Identify which cell holds the provided text, then report its (X, Y) central coordinate. 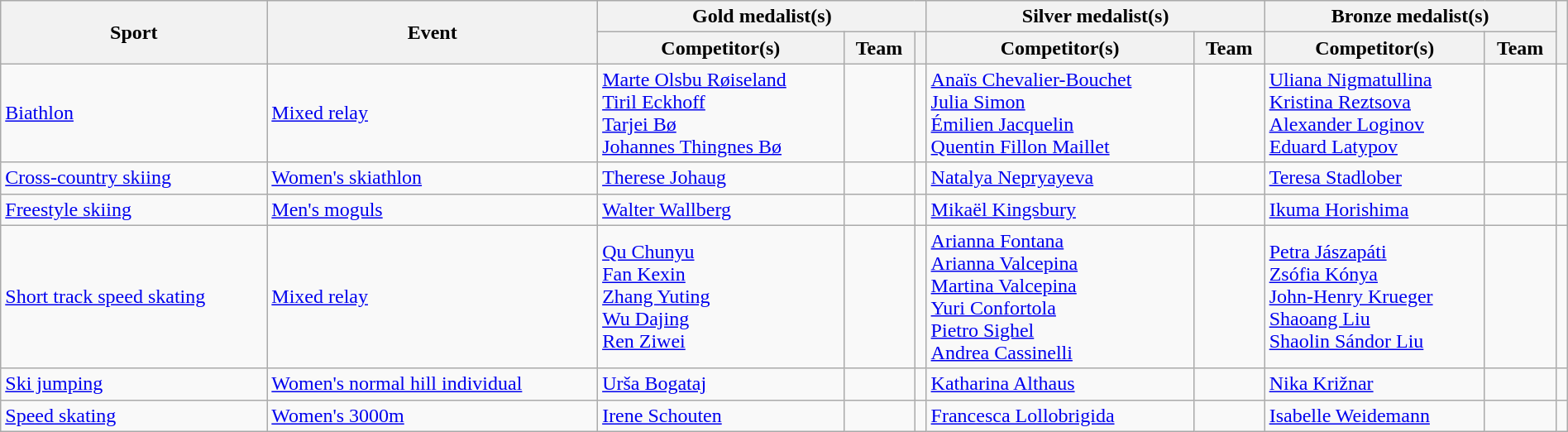
Arianna FontanaArianna ValcepinaMartina ValcepinaYuri ConfortolaPietro SighelAndrea Cassinelli (1060, 296)
Katharina Althaus (1060, 384)
Biathlon (134, 113)
Bronze medalist(s) (1410, 17)
Isabelle Weidemann (1374, 415)
Therese Johaug (721, 178)
Women's 3000m (433, 415)
Ikuma Horishima (1374, 209)
Event (433, 32)
Women's normal hill individual (433, 384)
Gold medalist(s) (762, 17)
Natalya Nepryayeva (1060, 178)
Marte Olsbu Røiseland Tiril Eckhoff Tarjei Bø Johannes Thingnes Bø (721, 113)
Ski jumping (134, 384)
Uliana Nigmatullina Kristina Reztsova Alexander Loginov Eduard Latypov (1374, 113)
Petra JászapátiZsófia KónyaJohn-Henry KruegerShaoang LiuShaolin Sándor Liu (1374, 296)
Francesca Lollobrigida (1060, 415)
Silver medalist(s) (1095, 17)
Walter Wallberg (721, 209)
Speed skating (134, 415)
Short track speed skating (134, 296)
Mikaël Kingsbury (1060, 209)
Urša Bogataj (721, 384)
Qu ChunyuFan KexinZhang YutingWu DajingRen Ziwei (721, 296)
Anaïs Chevalier-Bouchet Julia Simon Émilien Jacquelin Quentin Fillon Maillet (1060, 113)
Irene Schouten (721, 415)
Men's moguls (433, 209)
Teresa Stadlober (1374, 178)
Freestyle skiing (134, 209)
Sport (134, 32)
Women's skiathlon (433, 178)
Nika Križnar (1374, 384)
Cross-country skiing (134, 178)
